Capture the cell that displays the provided text and extract its (X, Y) central coordinate. 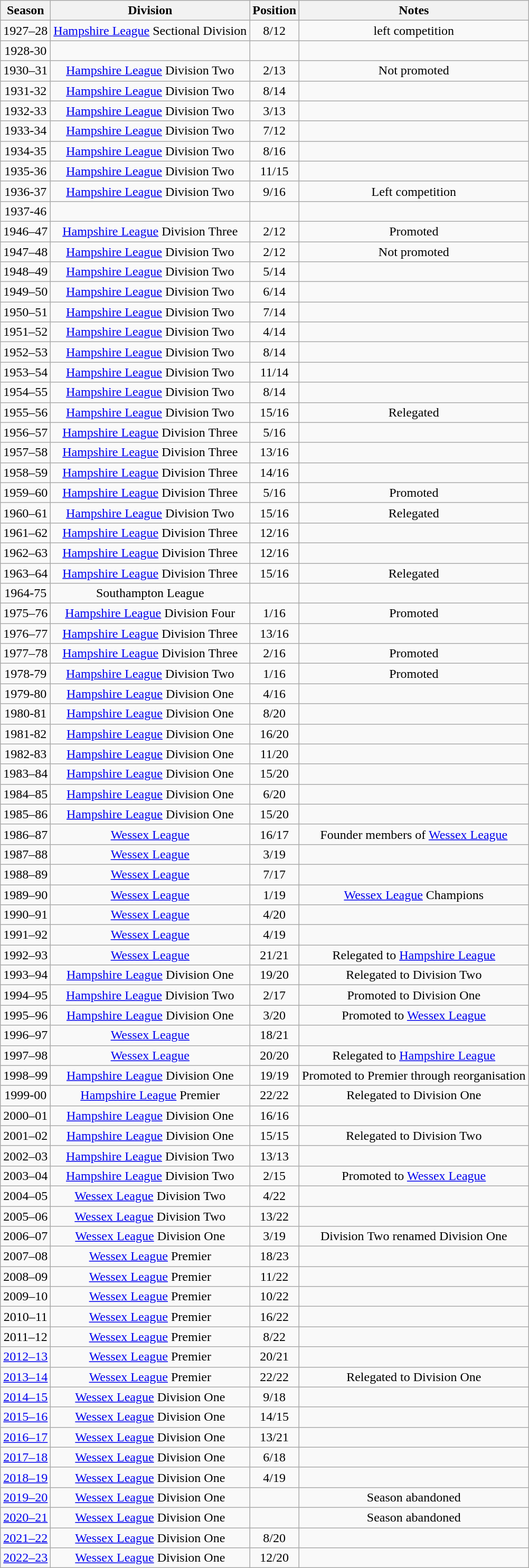
2006–07 (25, 1236)
2/17 (275, 995)
1983–84 (25, 774)
1935-36 (25, 171)
19/19 (275, 1075)
Division Two renamed Division One (414, 1236)
1948–49 (25, 272)
11/20 (275, 754)
1950–51 (25, 312)
2014–15 (25, 1397)
1947–48 (25, 252)
Hampshire League Division Four (150, 613)
1984–85 (25, 794)
18/21 (275, 1035)
1977–78 (25, 654)
11/15 (275, 171)
16/20 (275, 734)
2017–18 (25, 1457)
3/13 (275, 111)
8/22 (275, 1337)
left competition (414, 31)
1985–86 (25, 814)
2010–11 (25, 1317)
1982-83 (25, 754)
Promoted to Premier through reorganisation (414, 1075)
1964-75 (25, 593)
1995–96 (25, 1015)
1992–93 (25, 955)
3/20 (275, 1015)
15/15 (275, 1136)
9/16 (275, 191)
1928-30 (25, 51)
2004–05 (25, 1196)
1930–31 (25, 71)
11/14 (275, 372)
1953–54 (25, 372)
4/14 (275, 332)
1955–56 (25, 412)
1951–52 (25, 332)
1/19 (275, 895)
1932-33 (25, 111)
Season (25, 11)
1963–64 (25, 573)
2015–16 (25, 1417)
8/16 (275, 151)
1958–59 (25, 473)
2/13 (275, 71)
1949–50 (25, 292)
6/18 (275, 1457)
1975–76 (25, 613)
1956–57 (25, 432)
4/20 (275, 915)
1999-00 (25, 1095)
Hampshire League Sectional Division (150, 31)
7/17 (275, 874)
2000–01 (25, 1116)
2019–20 (25, 1497)
9/18 (275, 1397)
4/16 (275, 694)
1987–88 (25, 854)
1959–60 (25, 493)
6/14 (275, 292)
2012–13 (25, 1357)
1934-35 (25, 151)
18/23 (275, 1257)
2002–03 (25, 1156)
1957–58 (25, 452)
1933-34 (25, 131)
Hampshire League Premier (150, 1095)
2003–04 (25, 1176)
20/20 (275, 1055)
2008–09 (25, 1277)
1998–99 (25, 1075)
1994–95 (25, 995)
1978-79 (25, 674)
11/22 (275, 1277)
2/15 (275, 1176)
5/14 (275, 272)
2005–06 (25, 1216)
20/21 (275, 1357)
Left competition (414, 191)
Notes (414, 11)
2/16 (275, 654)
1946–47 (25, 231)
1937-46 (25, 211)
1996–97 (25, 1035)
1931-32 (25, 91)
1979-80 (25, 694)
1997–98 (25, 1055)
Wessex League Champions (414, 895)
1981-82 (25, 734)
1989–90 (25, 895)
16/22 (275, 1317)
1952–53 (25, 352)
10/22 (275, 1297)
13/22 (275, 1216)
2011–12 (25, 1337)
2021–22 (25, 1538)
21/21 (275, 955)
1962–63 (25, 553)
8/12 (275, 31)
1960–61 (25, 513)
12/20 (275, 1558)
1986–87 (25, 834)
2001–02 (25, 1136)
2009–10 (25, 1297)
Southampton League (150, 593)
14/16 (275, 473)
1991–92 (25, 935)
1961–62 (25, 533)
7/14 (275, 312)
1936-37 (25, 191)
Promoted to Division One (414, 995)
14/15 (275, 1417)
13/21 (275, 1437)
6/20 (275, 794)
1980-81 (25, 714)
7/12 (275, 131)
Position (275, 11)
1993–94 (25, 975)
16/17 (275, 834)
2013–14 (25, 1377)
1927–28 (25, 31)
2020–21 (25, 1517)
Founder members of Wessex League (414, 834)
1976–77 (25, 634)
19/20 (275, 975)
13/13 (275, 1156)
2007–08 (25, 1257)
2018–19 (25, 1477)
4/22 (275, 1196)
2016–17 (25, 1437)
2022–23 (25, 1558)
1988–89 (25, 874)
16/16 (275, 1116)
1990–91 (25, 915)
Division (150, 11)
1954–55 (25, 392)
